Scan for the cell matching the given text and deliver its (X, Y) coordinate at center. 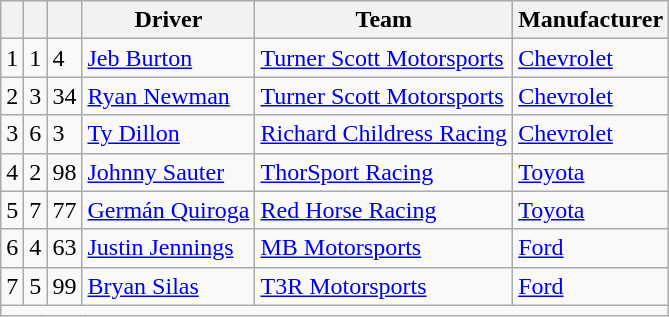
98 (64, 172)
Richard Childress Racing (384, 134)
Ty Dillon (168, 134)
Justin Jennings (168, 248)
T3R Motorsports (384, 286)
Manufacturer (591, 20)
Ryan Newman (168, 96)
Driver (168, 20)
99 (64, 286)
34 (64, 96)
77 (64, 210)
Jeb Burton (168, 58)
MB Motorsports (384, 248)
Team (384, 20)
Johnny Sauter (168, 172)
63 (64, 248)
Germán Quiroga (168, 210)
ThorSport Racing (384, 172)
Bryan Silas (168, 286)
Red Horse Racing (384, 210)
